Capture the cell that displays the provided text and extract its (x, y) central coordinate. 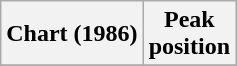
Chart (1986) (72, 34)
Peakposition (189, 34)
